Extract the [x, y] coordinate from the center of the cell holding the provided text.  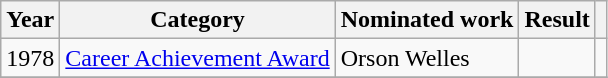
Career Achievement Award [198, 58]
Nominated work [427, 20]
1978 [30, 58]
Result [557, 20]
Orson Welles [427, 58]
Category [198, 20]
Year [30, 20]
